From the cell containing the given text, extract its center point as (x, y) coordinate. 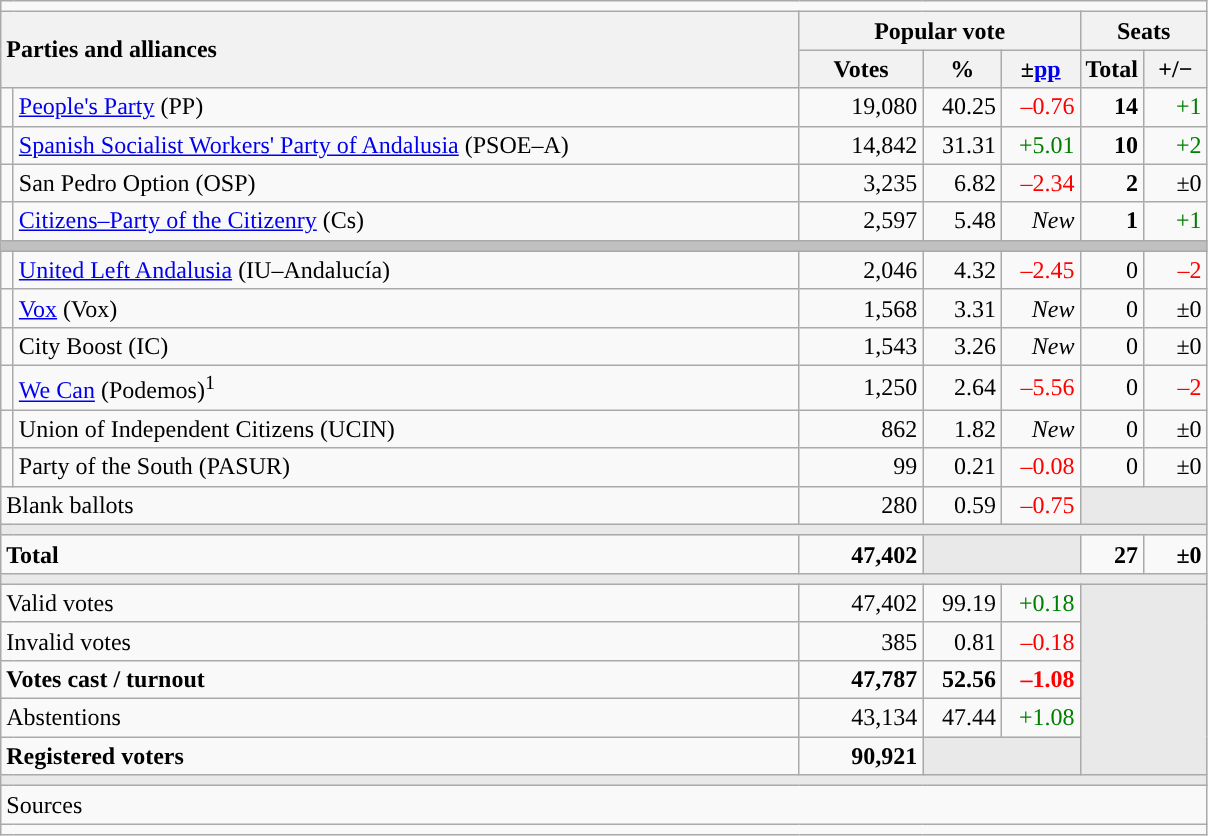
1.82 (962, 429)
0.81 (962, 641)
Popular vote (940, 31)
Party of the South (PASUR) (406, 467)
3.26 (962, 346)
40.25 (962, 107)
52.56 (962, 679)
+2 (1176, 145)
1,568 (861, 308)
5.48 (962, 221)
2.64 (962, 388)
99.19 (962, 603)
2,046 (861, 270)
862 (861, 429)
47.44 (962, 718)
Valid votes (400, 603)
Vox (Vox) (406, 308)
San Pedro Option (OSP) (406, 183)
Invalid votes (400, 641)
±pp (1040, 69)
1,250 (861, 388)
–5.56 (1040, 388)
–0.08 (1040, 467)
Spanish Socialist Workers' Party of Andalusia (PSOE–A) (406, 145)
27 (1112, 554)
Parties and alliances (400, 50)
–2.34 (1040, 183)
–2.45 (1040, 270)
14 (1112, 107)
0.59 (962, 505)
385 (861, 641)
+0.18 (1040, 603)
1,543 (861, 346)
–0.18 (1040, 641)
% (962, 69)
4.32 (962, 270)
–1.08 (1040, 679)
Blank ballots (400, 505)
43,134 (861, 718)
99 (861, 467)
United Left Andalusia (IU–Andalucía) (406, 270)
14,842 (861, 145)
6.82 (962, 183)
City Boost (IC) (406, 346)
280 (861, 505)
1 (1112, 221)
–0.75 (1040, 505)
Registered voters (400, 756)
+/− (1176, 69)
2 (1112, 183)
3.31 (962, 308)
0.21 (962, 467)
10 (1112, 145)
–0.76 (1040, 107)
+1.08 (1040, 718)
People's Party (PP) (406, 107)
Abstentions (400, 718)
Seats (1144, 31)
19,080 (861, 107)
Citizens–Party of the Citizenry (Cs) (406, 221)
2,597 (861, 221)
Sources (604, 805)
Union of Independent Citizens (UCIN) (406, 429)
+5.01 (1040, 145)
90,921 (861, 756)
We Can (Podemos)1 (406, 388)
Votes (861, 69)
47,787 (861, 679)
31.31 (962, 145)
3,235 (861, 183)
Votes cast / turnout (400, 679)
